From the cell containing the given text, extract its center point as (x, y) coordinate. 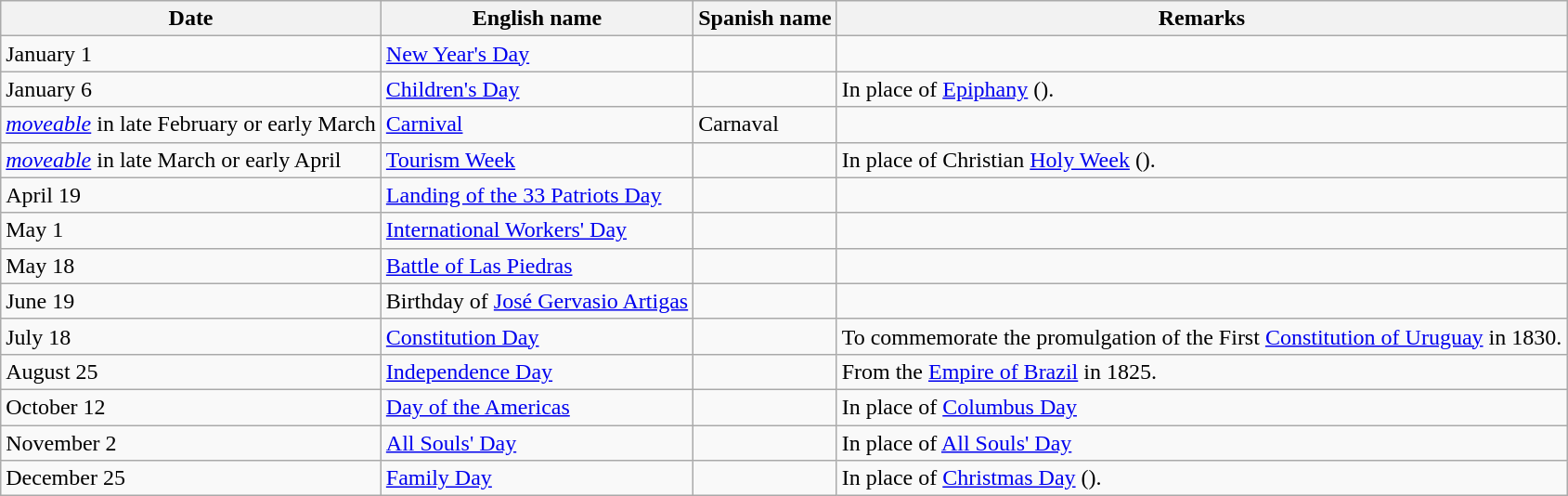
To commemorate the promulgation of the First Constitution of Uruguay in 1830. (1201, 336)
Birthday of José Gervasio Artigas (537, 301)
Remarks (1201, 19)
In place of Christmas Day (). (1201, 478)
Independence Day (537, 372)
Carnaval (765, 124)
From the Empire of Brazil in 1825. (1201, 372)
Family Day (537, 478)
In place of Epiphany (). (1201, 89)
April 19 (191, 195)
Children's Day (537, 89)
August 25 (191, 372)
International Workers' Day (537, 230)
December 25 (191, 478)
Date (191, 19)
moveable in late March or early April (191, 160)
January 6 (191, 89)
Spanish name (765, 19)
Day of the Americas (537, 407)
May 1 (191, 230)
Tourism Week (537, 160)
In place of Columbus Day (1201, 407)
May 18 (191, 266)
English name (537, 19)
November 2 (191, 443)
June 19 (191, 301)
Landing of the 33 Patriots Day (537, 195)
Battle of Las Piedras (537, 266)
moveable in late February or early March (191, 124)
All Souls' Day (537, 443)
January 1 (191, 54)
Constitution Day (537, 336)
New Year's Day (537, 54)
In place of All Souls' Day (1201, 443)
July 18 (191, 336)
Carnival (537, 124)
In place of Christian Holy Week (). (1201, 160)
October 12 (191, 407)
